Determine the [X, Y] coordinate at the center of the cell enclosing the given text.  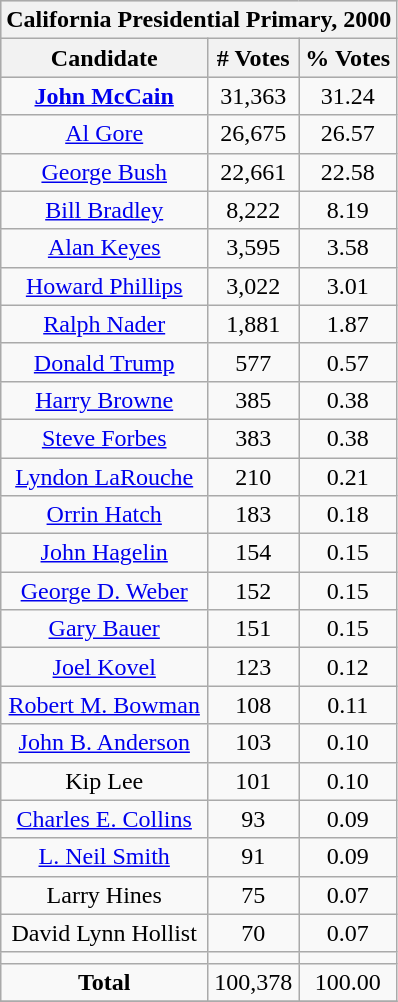
22.58 [348, 172]
Donald Trump [104, 362]
75 [254, 895]
31,363 [254, 96]
210 [254, 477]
3.58 [348, 248]
103 [254, 743]
577 [254, 362]
Lyndon LaRouche [104, 477]
Al Gore [104, 134]
Charles E. Collins [104, 819]
Kip Lee [104, 781]
1.87 [348, 324]
0.12 [348, 667]
1,881 [254, 324]
151 [254, 629]
26,675 [254, 134]
L. Neil Smith [104, 857]
% Votes [348, 58]
0.21 [348, 477]
3,595 [254, 248]
Total [104, 982]
John B. Anderson [104, 743]
Howard Phillips [104, 286]
George Bush [104, 172]
Larry Hines [104, 895]
8,222 [254, 210]
26.57 [348, 134]
John Hagelin [104, 553]
Gary Bauer [104, 629]
183 [254, 515]
0.11 [348, 705]
Bill Bradley [104, 210]
93 [254, 819]
Steve Forbes [104, 438]
8.19 [348, 210]
385 [254, 400]
Harry Browne [104, 400]
31.24 [348, 96]
California Presidential Primary, 2000 [199, 20]
Ralph Nader [104, 324]
David Lynn Hollist [104, 933]
108 [254, 705]
3,022 [254, 286]
3.01 [348, 286]
383 [254, 438]
John McCain [104, 96]
Joel Kovel [104, 667]
Orrin Hatch [104, 515]
154 [254, 553]
George D. Weber [104, 591]
91 [254, 857]
0.57 [348, 362]
70 [254, 933]
101 [254, 781]
152 [254, 591]
# Votes [254, 58]
Candidate [104, 58]
100,378 [254, 982]
100.00 [348, 982]
22,661 [254, 172]
Alan Keyes [104, 248]
0.18 [348, 515]
123 [254, 667]
Robert M. Bowman [104, 705]
